From the cell containing the given text, extract its center point as [x, y] coordinate. 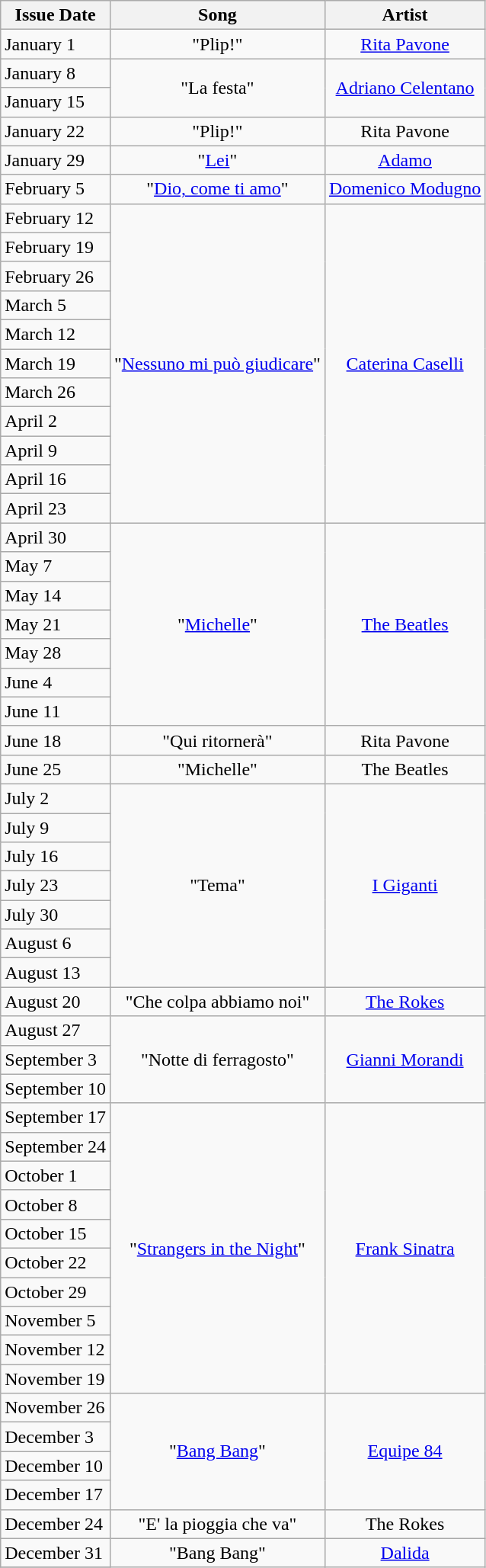
"Strangers in the Night" [217, 1249]
April 16 [56, 479]
December 10 [56, 1466]
August 6 [56, 944]
February 19 [56, 247]
Dalida [404, 1553]
February 12 [56, 218]
"Che colpa abbiamo noi" [217, 1002]
October 1 [56, 1175]
June 18 [56, 740]
May 7 [56, 566]
Adriano Celentano [404, 88]
"Lei" [217, 160]
December 3 [56, 1437]
June 25 [56, 769]
February 26 [56, 276]
"Tema" [217, 885]
January 1 [56, 44]
"E' la pioggia che va" [217, 1524]
August 13 [56, 973]
January 29 [56, 160]
May 28 [56, 653]
March 19 [56, 364]
Gianni Morandi [404, 1060]
Issue Date [56, 15]
July 30 [56, 915]
June 11 [56, 711]
July 23 [56, 886]
December 17 [56, 1495]
September 17 [56, 1117]
February 5 [56, 189]
August 20 [56, 1002]
May 14 [56, 595]
November 26 [56, 1408]
September 24 [56, 1146]
March 12 [56, 334]
August 27 [56, 1031]
April 2 [56, 422]
Domenico Modugno [404, 189]
Artist [404, 15]
September 10 [56, 1089]
Equipe 84 [404, 1451]
October 29 [56, 1292]
November 12 [56, 1350]
June 4 [56, 682]
April 23 [56, 508]
"Dio, come ti amo" [217, 189]
October 22 [56, 1262]
Adamo [404, 160]
Caterina Caselli [404, 363]
May 21 [56, 624]
I Giganti [404, 885]
April 30 [56, 537]
"La festa" [217, 88]
January 15 [56, 102]
March 26 [56, 393]
November 19 [56, 1379]
Song [217, 15]
November 5 [56, 1321]
October 8 [56, 1204]
October 15 [56, 1233]
March 5 [56, 305]
"Nessuno mi può giudicare" [217, 363]
July 9 [56, 827]
July 2 [56, 798]
December 24 [56, 1524]
January 8 [56, 73]
Frank Sinatra [404, 1249]
"Notte di ferragosto" [217, 1060]
September 3 [56, 1060]
July 16 [56, 857]
December 31 [56, 1553]
January 22 [56, 131]
"Qui ritornerà" [217, 740]
April 9 [56, 451]
